Output the (x, y) coordinate of the center of the cell containing the given text.  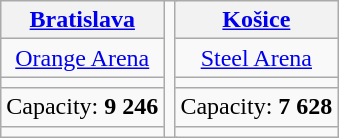
Capacity: 9 246 (82, 107)
Capacity: 7 628 (256, 107)
Orange Arena (82, 58)
Bratislava (82, 20)
Košice (256, 20)
Steel Arena (256, 58)
